Pinpoint the cell where the given text exists, returning its (x, y) midpoint coordinate. 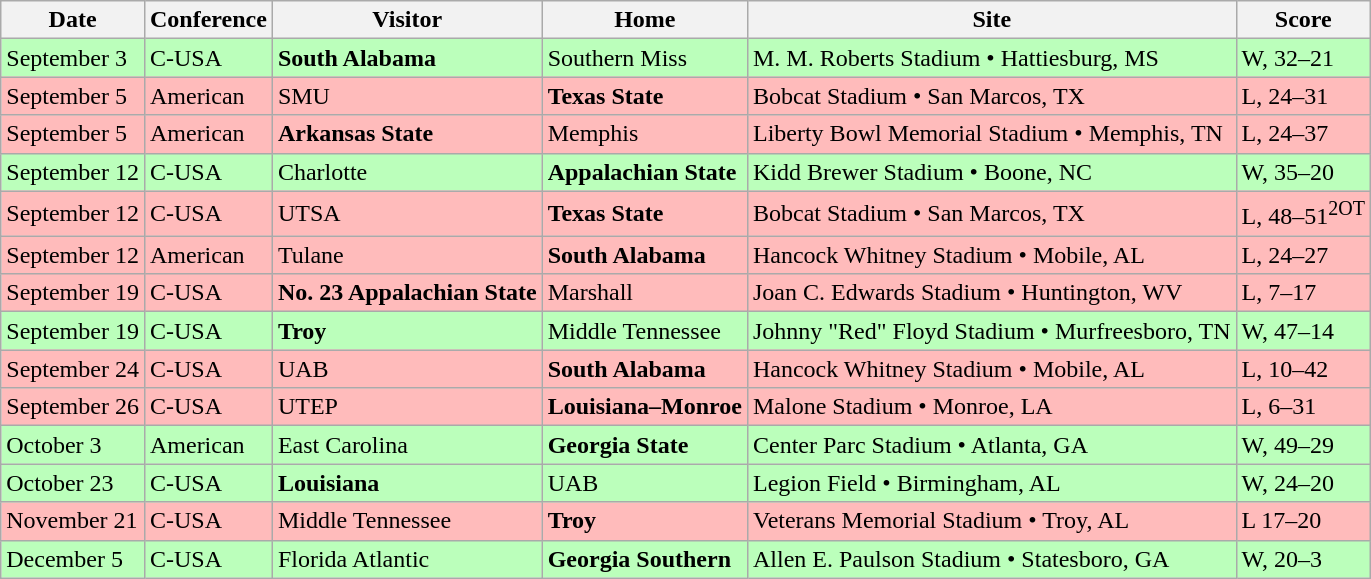
Malone Stadium • Monroe, LA (992, 407)
W, 20–3 (1303, 559)
Marshall (644, 293)
Southern Miss (644, 58)
L, 24–37 (1303, 134)
September 26 (73, 407)
Conference (208, 20)
Memphis (644, 134)
Date (73, 20)
East Carolina (407, 445)
W, 49–29 (1303, 445)
L, 24–31 (1303, 96)
L, 48–512OT (1303, 214)
November 21 (73, 521)
W, 24–20 (1303, 483)
M. M. Roberts Stadium • Hattiesburg, MS (992, 58)
October 23 (73, 483)
Kidd Brewer Stadium • Boone, NC (992, 172)
Charlotte (407, 172)
Veterans Memorial Stadium • Troy, AL (992, 521)
Allen E. Paulson Stadium • Statesboro, GA (992, 559)
L, 10–42 (1303, 369)
W, 47–14 (1303, 331)
Georgia Southern (644, 559)
Arkansas State (407, 134)
Appalachian State (644, 172)
Home (644, 20)
Liberty Bowl Memorial Stadium • Memphis, TN (992, 134)
UTEP (407, 407)
September 24 (73, 369)
W, 35–20 (1303, 172)
Site (992, 20)
SMU (407, 96)
Georgia State (644, 445)
October 3 (73, 445)
L, 7–17 (1303, 293)
Visitor (407, 20)
Johnny "Red" Floyd Stadium • Murfreesboro, TN (992, 331)
Legion Field • Birmingham, AL (992, 483)
L 17–20 (1303, 521)
Center Parc Stadium • Atlanta, GA (992, 445)
Louisiana (407, 483)
L, 6–31 (1303, 407)
W, 32–21 (1303, 58)
Louisiana–Monroe (644, 407)
Score (1303, 20)
December 5 (73, 559)
UTSA (407, 214)
Joan C. Edwards Stadium • Huntington, WV (992, 293)
L, 24–27 (1303, 255)
Florida Atlantic (407, 559)
September 3 (73, 58)
Tulane (407, 255)
No. 23 Appalachian State (407, 293)
